Search for the cell housing the specified text and yield its (x, y) center coordinate. 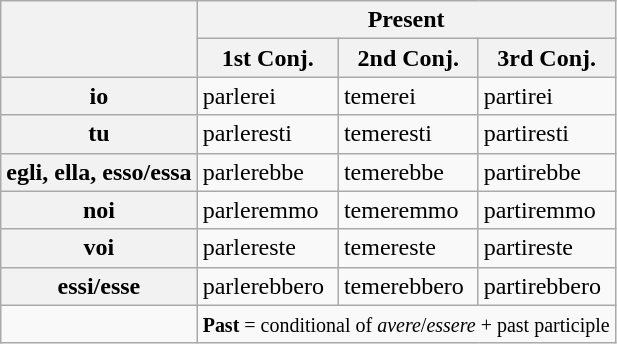
temerebbero (408, 286)
io (99, 96)
egli, ella, esso/essa (99, 172)
parleresti (268, 134)
3rd Conj. (546, 58)
essi/esse (99, 286)
parlereste (268, 248)
partirebbe (546, 172)
partiremmo (546, 210)
Past = conditional of avere/essere + past participle (406, 324)
temerebbe (408, 172)
parlerebbero (268, 286)
voi (99, 248)
temereste (408, 248)
1st Conj. (268, 58)
parlerei (268, 96)
partiresti (546, 134)
partirebbero (546, 286)
temeremmo (408, 210)
tu (99, 134)
2nd Conj. (408, 58)
parleremmo (268, 210)
parlerebbe (268, 172)
partireste (546, 248)
temerei (408, 96)
temeresti (408, 134)
noi (99, 210)
Present (406, 20)
partirei (546, 96)
